Provide the (x, y) coordinate of the cell's center where the given text is located.  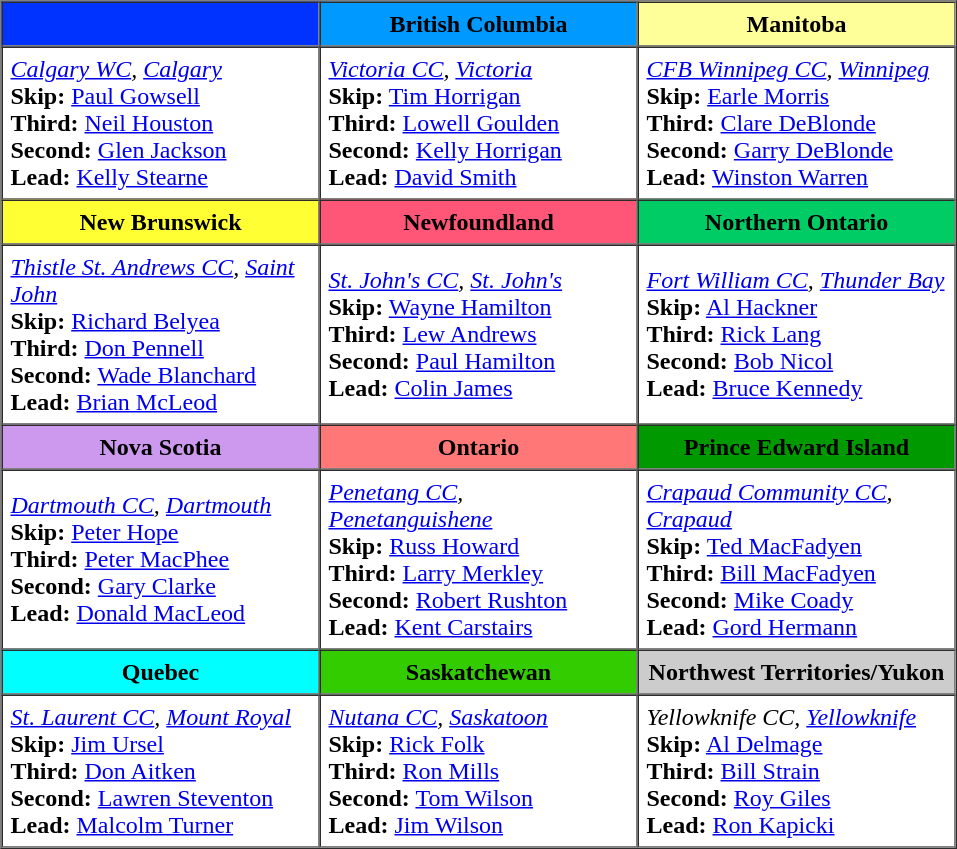
Dartmouth CC, DartmouthSkip: Peter Hope Third: Peter MacPhee Second: Gary Clarke Lead: Donald MacLeod (161, 560)
Northern Ontario (797, 222)
Penetang CC, PenetanguisheneSkip: Russ Howard Third: Larry Merkley Second: Robert Rushton Lead: Kent Carstairs (479, 560)
CFB Winnipeg CC, WinnipegSkip: Earle Morris Third: Clare DeBlonde Second: Garry DeBlonde Lead: Winston Warren (797, 122)
Newfoundland (479, 222)
St. John's CC, St. John'sSkip: Wayne Hamilton Third: Lew Andrews Second: Paul Hamilton Lead: Colin James (479, 334)
Saskatchewan (479, 672)
Ontario (479, 446)
Prince Edward Island (797, 446)
Quebec (161, 672)
Thistle St. Andrews CC, Saint JohnSkip: Richard Belyea Third: Don Pennell Second: Wade Blanchard Lead: Brian McLeod (161, 334)
British Columbia (479, 24)
Victoria CC, VictoriaSkip: Tim Horrigan Third: Lowell Goulden Second: Kelly Horrigan Lead: David Smith (479, 122)
Northwest Territories/Yukon (797, 672)
Yellowknife CC, YellowknifeSkip: Al Delmage Third: Bill Strain Second: Roy Giles Lead: Ron Kapicki (797, 770)
Nova Scotia (161, 446)
Manitoba (797, 24)
Calgary WC, CalgarySkip: Paul Gowsell Third: Neil Houston Second: Glen Jackson Lead: Kelly Stearne (161, 122)
St. Laurent CC, Mount RoyalSkip: Jim Ursel Third: Don Aitken Second: Lawren Steventon Lead: Malcolm Turner (161, 770)
Crapaud Community CC, CrapaudSkip: Ted MacFadyen Third: Bill MacFadyen Second: Mike Coady Lead: Gord Hermann (797, 560)
New Brunswick (161, 222)
Nutana CC, SaskatoonSkip: Rick Folk Third: Ron Mills Second: Tom Wilson Lead: Jim Wilson (479, 770)
Fort William CC, Thunder BaySkip: Al Hackner Third: Rick Lang Second: Bob Nicol Lead: Bruce Kennedy (797, 334)
